From the cell containing the given text, extract its center point as [X, Y] coordinate. 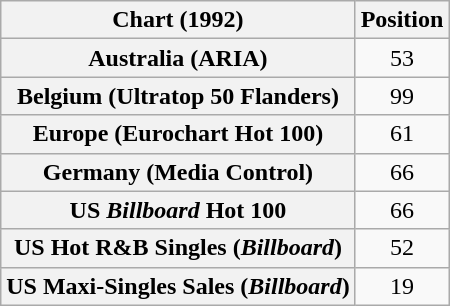
Germany (Media Control) [178, 172]
52 [402, 248]
61 [402, 134]
53 [402, 58]
19 [402, 286]
Belgium (Ultratop 50 Flanders) [178, 96]
US Maxi-Singles Sales (Billboard) [178, 286]
US Billboard Hot 100 [178, 210]
Position [402, 20]
US Hot R&B Singles (Billboard) [178, 248]
Europe (Eurochart Hot 100) [178, 134]
99 [402, 96]
Australia (ARIA) [178, 58]
Chart (1992) [178, 20]
